Scan for the cell matching the given text and deliver its [X, Y] coordinate at center. 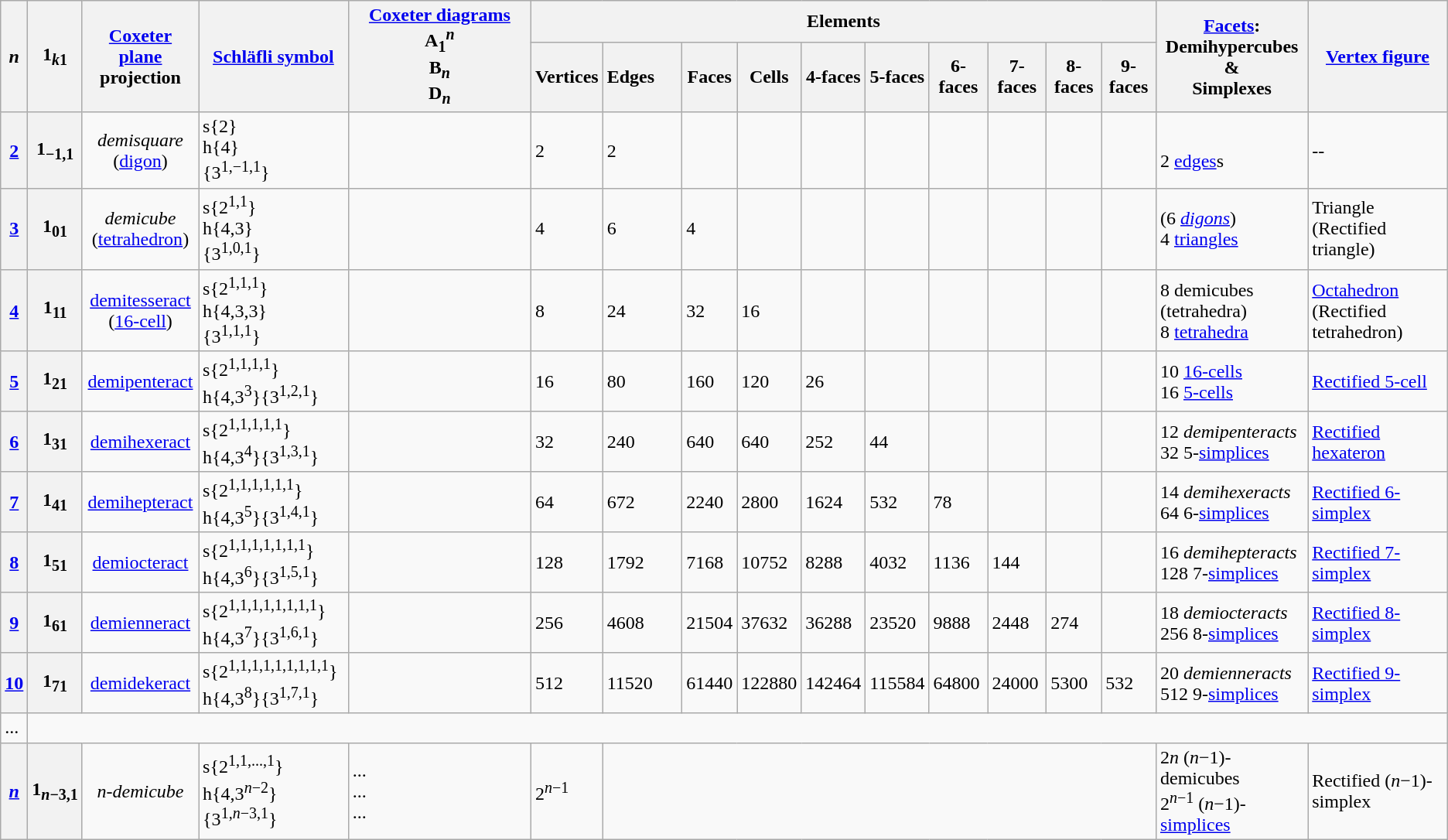
2448 [1017, 623]
2n−1 [566, 791]
s{21,1,1,1}h{4,33}{31,2,1} [274, 381]
160 [710, 381]
Edges [642, 77]
(6 digons)4 triangles [1231, 229]
9 [14, 623]
274 [1074, 623]
16 demihepteracts128 7-simplices [1231, 562]
1136 [958, 562]
20 demienneracts512 9-simplices [1231, 683]
s{2}h{4}{31,−1,1} [274, 150]
s{21,1,1,1,1,1,1,1}h{4,37}{31,6,1} [274, 623]
Rectified 8-simplex [1378, 623]
14 demihexeracts64 6-simplices [1231, 502]
10 [14, 683]
demiocteract [140, 562]
Vertices [566, 77]
Facets:Demihypercubes &Simplexes [1231, 56]
Octahedron(Rectified tetrahedron) [1378, 311]
7 [14, 502]
1792 [642, 562]
......... [439, 791]
256 [566, 623]
122880 [769, 683]
4-faces [834, 77]
11520 [642, 683]
10752 [769, 562]
36288 [834, 623]
44 [897, 442]
18 demiocteracts256 8-simplices [1231, 623]
1−1,1 [56, 150]
8 demicubes(tetrahedra)8 tetrahedra [1231, 311]
demicube(tetrahedron) [140, 229]
142464 [834, 683]
512 [566, 683]
s{21,1,1,1,1,1,1}h{4,36}{31,5,1} [274, 562]
8-faces [1074, 77]
151 [56, 562]
7-faces [1017, 77]
4608 [642, 623]
26 [834, 381]
80 [642, 381]
115584 [897, 683]
5 [14, 381]
37632 [769, 623]
s{21,1,1,1,1,1,1,1,1}h{4,38}{31,7,1} [274, 683]
3 [14, 229]
5-faces [897, 77]
12 demipenteracts32 5-simplices [1231, 442]
Elements [843, 22]
7168 [710, 562]
... [14, 728]
demipenteract [140, 381]
128 [566, 562]
8288 [834, 562]
1k1 [56, 56]
demienneract [140, 623]
demisquare(digon) [140, 150]
s{21,1}h{4,3}{31,0,1} [274, 229]
-- [1378, 150]
120 [769, 381]
Coxeter diagramsA1nBnDn [439, 56]
144 [1017, 562]
2 edgess [1231, 150]
24 [642, 311]
2800 [769, 502]
s{21,1,1,1,1}h{4,34}{31,3,1} [274, 442]
s{21,1,...,1}h{4,3n−2}{31,n−3,1} [274, 791]
9888 [958, 623]
6-faces [958, 77]
Vertex figure [1378, 56]
672 [642, 502]
23520 [897, 623]
78 [958, 502]
Rectified 7-simplex [1378, 562]
171 [56, 683]
Rectified (n−1)-simplex [1378, 791]
1624 [834, 502]
Faces [710, 77]
s{21,1,1}h{4,3,3}{31,1,1} [274, 311]
Schläfli symbol [274, 56]
61440 [710, 683]
2n (n−1)-demicubes2n−1 (n−1)-simplices [1231, 791]
Rectified 9-simplex [1378, 683]
demihexeract [140, 442]
Triangle(Rectified triangle) [1378, 229]
240 [642, 442]
2240 [710, 502]
161 [56, 623]
24000 [1017, 683]
252 [834, 442]
Rectified 5-cell [1378, 381]
4032 [897, 562]
64800 [958, 683]
121 [56, 381]
131 [56, 442]
Coxeter planeprojection [140, 56]
Rectified 6-simplex [1378, 502]
demidekeract [140, 683]
s{21,1,1,1,1,1}h{4,35}{31,4,1} [274, 502]
141 [56, 502]
5300 [1074, 683]
111 [56, 311]
demitesseract(16-cell) [140, 311]
21504 [710, 623]
Cells [769, 77]
10 16-cells16 5-cells [1231, 381]
101 [56, 229]
9-faces [1129, 77]
n-demicube [140, 791]
1n−3,1 [56, 791]
Rectified hexateron [1378, 442]
64 [566, 502]
demihepteract [140, 502]
